Determine the (x, y) coordinate at the center of the cell enclosing the given text.  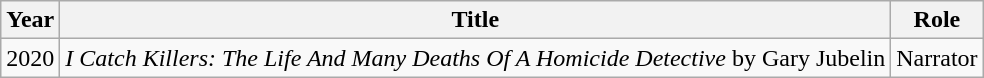
I Catch Killers: The Life And Many Deaths Of A Homicide Detective by Gary Jubelin (476, 58)
Year (30, 20)
2020 (30, 58)
Title (476, 20)
Role (937, 20)
Narrator (937, 58)
